Locate the cell with the specified text and output its [x, y] center coordinate. 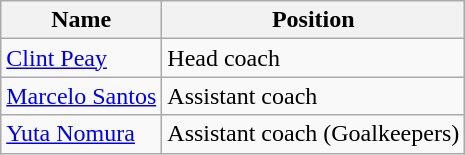
Yuta Nomura [82, 134]
Position [314, 20]
Head coach [314, 58]
Clint Peay [82, 58]
Name [82, 20]
Marcelo Santos [82, 96]
Assistant coach [314, 96]
Assistant coach (Goalkeepers) [314, 134]
